Return the (x, y) coordinate for the center point of the cell that contains the specified text.  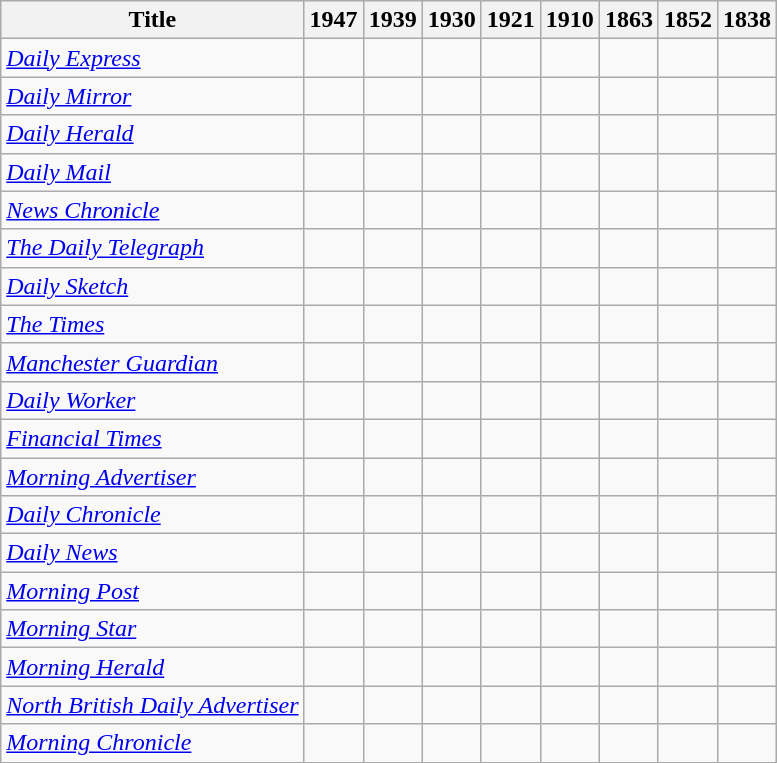
1910 (570, 20)
Daily Worker (152, 400)
Daily Chronicle (152, 515)
Financial Times (152, 438)
Morning Chronicle (152, 743)
1838 (746, 20)
News Chronicle (152, 210)
Daily News (152, 553)
Manchester Guardian (152, 362)
Morning Advertiser (152, 477)
Morning Herald (152, 667)
1863 (628, 20)
Daily Sketch (152, 286)
Morning Star (152, 629)
1930 (452, 20)
Daily Herald (152, 134)
1947 (334, 20)
The Times (152, 324)
North British Daily Advertiser (152, 705)
Title (152, 20)
1939 (392, 20)
The Daily Telegraph (152, 248)
1921 (510, 20)
1852 (688, 20)
Daily Mail (152, 172)
Daily Mirror (152, 96)
Daily Express (152, 58)
Morning Post (152, 591)
